Detect which cell encompasses the target text, then output its (X, Y) center coordinate. 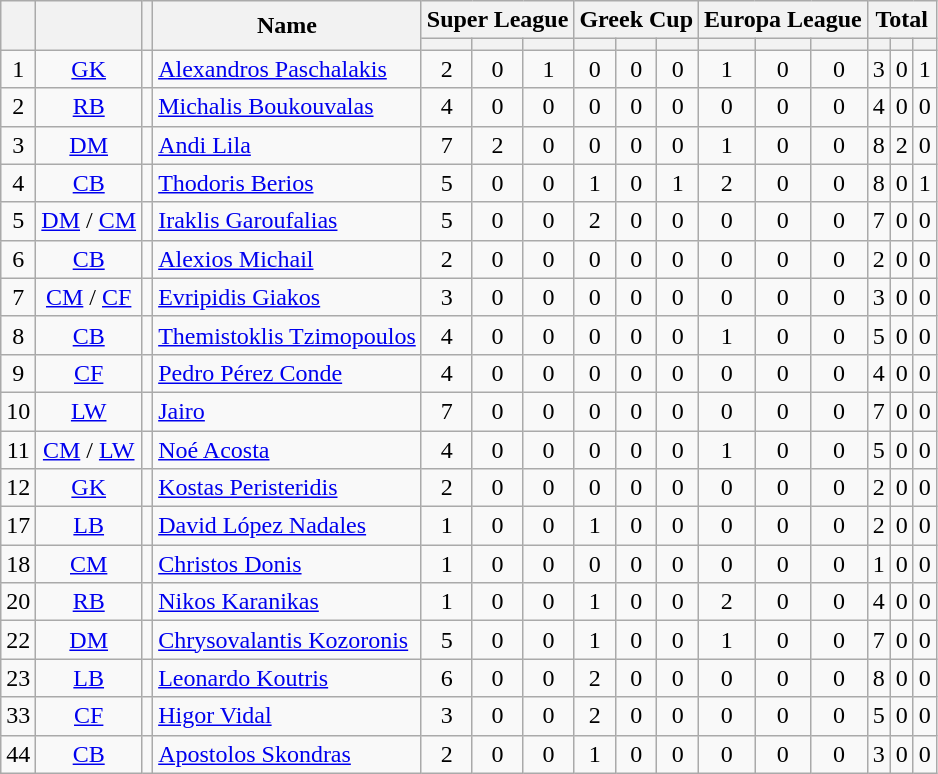
LW (89, 411)
CM / LW (89, 449)
10 (18, 411)
12 (18, 488)
Name (288, 26)
Super League (498, 20)
Europa League (784, 20)
Leonardo Koutris (288, 678)
Nikos Karanikas (288, 602)
Total (902, 20)
Christos Donis (288, 564)
11 (18, 449)
Alexandros Paschalakis (288, 69)
Themistoklis Tzimopoulos (288, 335)
Higor Vidal (288, 716)
44 (18, 754)
Greek Cup (636, 20)
Michalis Boukouvalas (288, 107)
20 (18, 602)
Alexios Michail (288, 259)
Iraklis Garoufalias (288, 221)
Andi Lila (288, 145)
22 (18, 640)
Kostas Peristeridis (288, 488)
Apostolos Skondras (288, 754)
Noé Acosta (288, 449)
23 (18, 678)
DM / CM (89, 221)
Jairo (288, 411)
18 (18, 564)
Pedro Pérez Conde (288, 373)
9 (18, 373)
33 (18, 716)
Evripidis Giakos (288, 297)
CM / CF (89, 297)
Chrysovalantis Kozoronis (288, 640)
David López Nadales (288, 526)
17 (18, 526)
CM (89, 564)
Thodoris Berios (288, 183)
